Determine the [X, Y] coordinate at the center of the cell enclosing the given text.  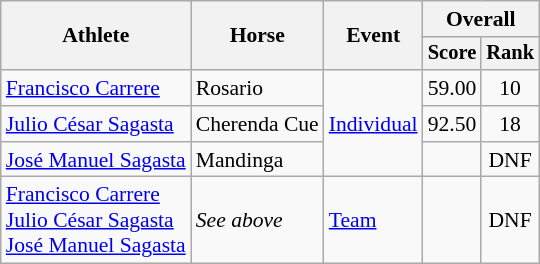
Francisco CarrereJulio César SagastaJosé Manuel Sagasta [96, 220]
See above [258, 220]
Overall [481, 19]
Cherenda Cue [258, 124]
Julio César Sagasta [96, 124]
10 [510, 88]
José Manuel Sagasta [96, 160]
Francisco Carrere [96, 88]
Team [374, 220]
Score [452, 54]
Horse [258, 36]
Athlete [96, 36]
59.00 [452, 88]
Mandinga [258, 160]
Rosario [258, 88]
92.50 [452, 124]
Rank [510, 54]
Individual [374, 124]
Event [374, 36]
18 [510, 124]
